From the cell containing the given text, extract its center point as (x, y) coordinate. 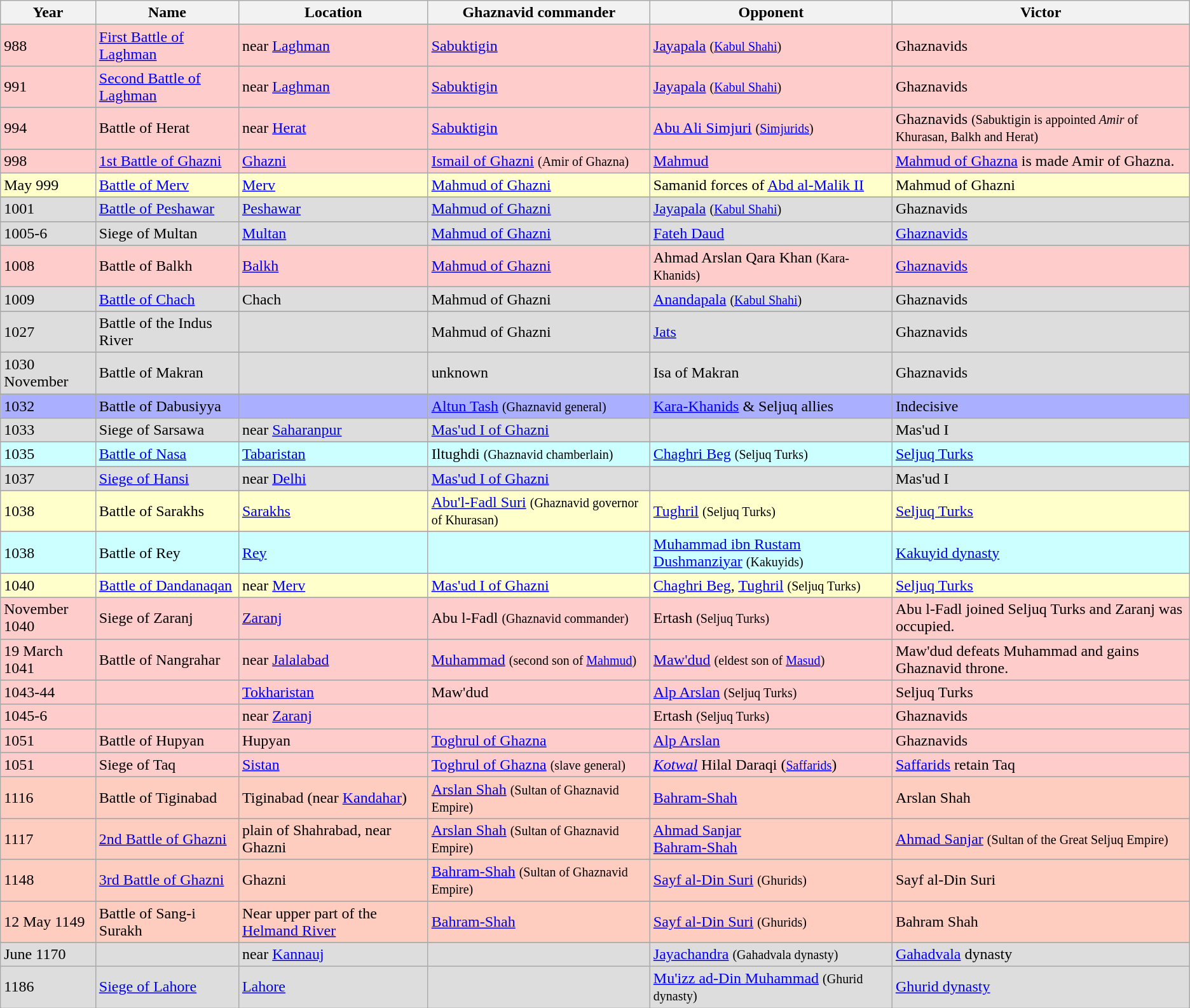
Sayf al-Din Suri (1041, 880)
Battle of Dabusiyya (167, 406)
Indecisive (1041, 406)
Sarakhs (333, 511)
Toghrul of Ghazna (slave general) (539, 765)
Battle of Makran (167, 372)
991 (48, 86)
Siege of Multan (167, 233)
near Zaranj (333, 716)
Second Battle of Laghman (167, 86)
near Delhi (333, 479)
Muhammad (second son of Mahmud) (539, 660)
Kakuyid dynasty (1041, 553)
1040 (48, 585)
Peshawar (333, 209)
Battle of Sang-i Surakh (167, 922)
Battle of Hupyan (167, 740)
Location (333, 13)
November 1040 (48, 618)
Toghrul of Ghazna (539, 740)
Isa of Makran (770, 372)
12 May 1149 (48, 922)
Abu l-Fadl joined Seljuq Turks and Zaranj was occupied. (1041, 618)
Balkh (333, 266)
Merv (333, 185)
Tokharistan (333, 692)
Abu l-Fadl (Ghaznavid commander) (539, 618)
Alp Arslan (Seljuq Turks) (770, 692)
Ismail of Ghazni (Amir of Ghazna) (539, 161)
Chaghri Beg, Tughril (Seljuq Turks) (770, 585)
1037 (48, 479)
1008 (48, 266)
Battle of Balkh (167, 266)
plain of Shahrabad, near Ghazni (333, 839)
Siege of Hansi (167, 479)
Iltughdi (Ghaznavid chamberlain) (539, 454)
Ghaznavids (Sabuktigin is appointed Amir of Khurasan, Balkh and Herat) (1041, 128)
1043-44 (48, 692)
2nd Battle of Ghazni (167, 839)
June 1170 (48, 955)
Zaranj (333, 618)
Muhammad ibn Rustam Dushmanziyar (Kakuyids) (770, 553)
3rd Battle of Ghazni (167, 880)
Kotwal Hilal Daraqi (Saffarids) (770, 765)
Siege of Lahore (167, 988)
1116 (48, 797)
1027 (48, 332)
Chaghri Beg (Seljuq Turks) (770, 454)
May 999 (48, 185)
Tiginabad (near Kandahar) (333, 797)
Maw'dud (539, 692)
Ghurid dynasty (1041, 988)
998 (48, 161)
First Battle of Laghman (167, 46)
Siege of Sarsawa (167, 430)
Battle of Herat (167, 128)
1005-6 (48, 233)
Maw'dud defeats Muhammad and gains Ghaznavid throne. (1041, 660)
Alp Arslan (770, 740)
Altun Tash (Ghaznavid general) (539, 406)
Tabaristan (333, 454)
Battle of Dandanaqan (167, 585)
Kara-Khanids & Seljuq allies (770, 406)
Mu'izz ad-Din Muhammad (Ghurid dynasty) (770, 988)
Siege of Zaranj (167, 618)
Samanid forces of Abd al-Malik II (770, 185)
near Herat (333, 128)
near Merv (333, 585)
Arslan Shah (1041, 797)
Fateh Daud (770, 233)
Jats (770, 332)
1st Battle of Ghazni (167, 161)
1009 (48, 299)
Chach (333, 299)
Battle of Rey (167, 553)
1030 November (48, 372)
Victor (1041, 13)
Ahmad Arslan Qara Khan (Kara-Khanids) (770, 266)
unknown (539, 372)
1035 (48, 454)
Lahore (333, 988)
Jayachandra (Gahadvala dynasty) (770, 955)
Bahram-Shah (Sultan of Ghaznavid Empire) (539, 880)
Tughril (Seljuq Turks) (770, 511)
1186 (48, 988)
19 March 1041 (48, 660)
1033 (48, 430)
Gahadvala dynasty (1041, 955)
988 (48, 46)
Anandapala (Kabul Shahi) (770, 299)
near Saharanpur (333, 430)
Near upper part of the Helmand River (333, 922)
Abu'l-Fadl Suri (Ghaznavid governor of Khurasan) (539, 511)
Mahmud of Ghazna is made Amir of Ghazna. (1041, 161)
Abu Ali Simjuri (Simjurids) (770, 128)
Multan (333, 233)
994 (48, 128)
Saffarids retain Taq (1041, 765)
Battle of Peshawar (167, 209)
Battle of Tiginabad (167, 797)
Sistan (333, 765)
Ghaznavid commander (539, 13)
Ahmad Sanjar (Sultan of the Great Seljuq Empire) (1041, 839)
1001 (48, 209)
1032 (48, 406)
Maw'dud (eldest son of Masud) (770, 660)
Siege of Taq (167, 765)
Rey (333, 553)
1045-6 (48, 716)
Battle of the Indus River (167, 332)
Name (167, 13)
near Kannauj (333, 955)
Hupyan (333, 740)
1148 (48, 880)
Ahmad SanjarBahram-Shah (770, 839)
Battle of Chach (167, 299)
Mahmud (770, 161)
Bahram Shah (1041, 922)
Battle of Sarakhs (167, 511)
Battle of Merv (167, 185)
Battle of Nangrahar (167, 660)
Battle of Nasa (167, 454)
Opponent (770, 13)
Year (48, 13)
1117 (48, 839)
near Jalalabad (333, 660)
